Provide the [X, Y] coordinate of the cell's center where the given text is located.  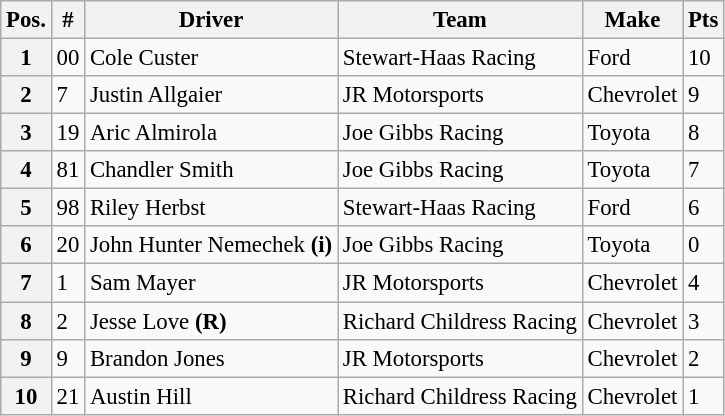
Cole Custer [212, 58]
Make [632, 20]
Aric Almirola [212, 133]
5 [26, 208]
Team [460, 20]
Justin Allgaier [212, 95]
Pts [704, 20]
21 [68, 396]
Jesse Love (R) [212, 321]
John Hunter Nemechek (i) [212, 245]
19 [68, 133]
Driver [212, 20]
00 [68, 58]
98 [68, 208]
Pos. [26, 20]
81 [68, 170]
Riley Herbst [212, 208]
Austin Hill [212, 396]
# [68, 20]
Brandon Jones [212, 358]
20 [68, 245]
Chandler Smith [212, 170]
0 [704, 245]
Sam Mayer [212, 283]
